Provide the (x, y) coordinate of the cell's center where the given text is located.  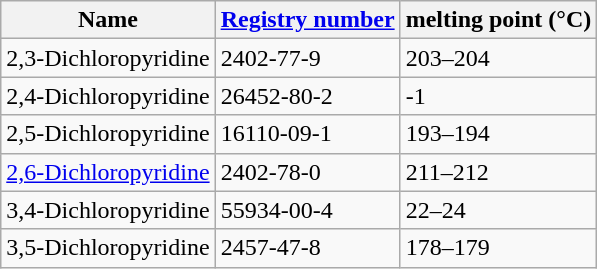
Name (108, 20)
55934-00-4 (308, 210)
193–194 (498, 134)
2402-78-0 (308, 172)
Registry number (308, 20)
16110-09-1 (308, 134)
2457-47-8 (308, 248)
2402-77-9 (308, 58)
2,6-Dichloropyridine (108, 172)
211–212 (498, 172)
22–24 (498, 210)
26452-80-2 (308, 96)
2,5-Dichloropyridine (108, 134)
-1 (498, 96)
3,4-Dichloropyridine (108, 210)
2,3-Dichloropyridine (108, 58)
2,4-Dichloropyridine (108, 96)
melting point (°C) (498, 20)
178–179 (498, 248)
203–204 (498, 58)
3,5-Dichloropyridine (108, 248)
